Scan for the cell matching the given text and deliver its [x, y] coordinate at center. 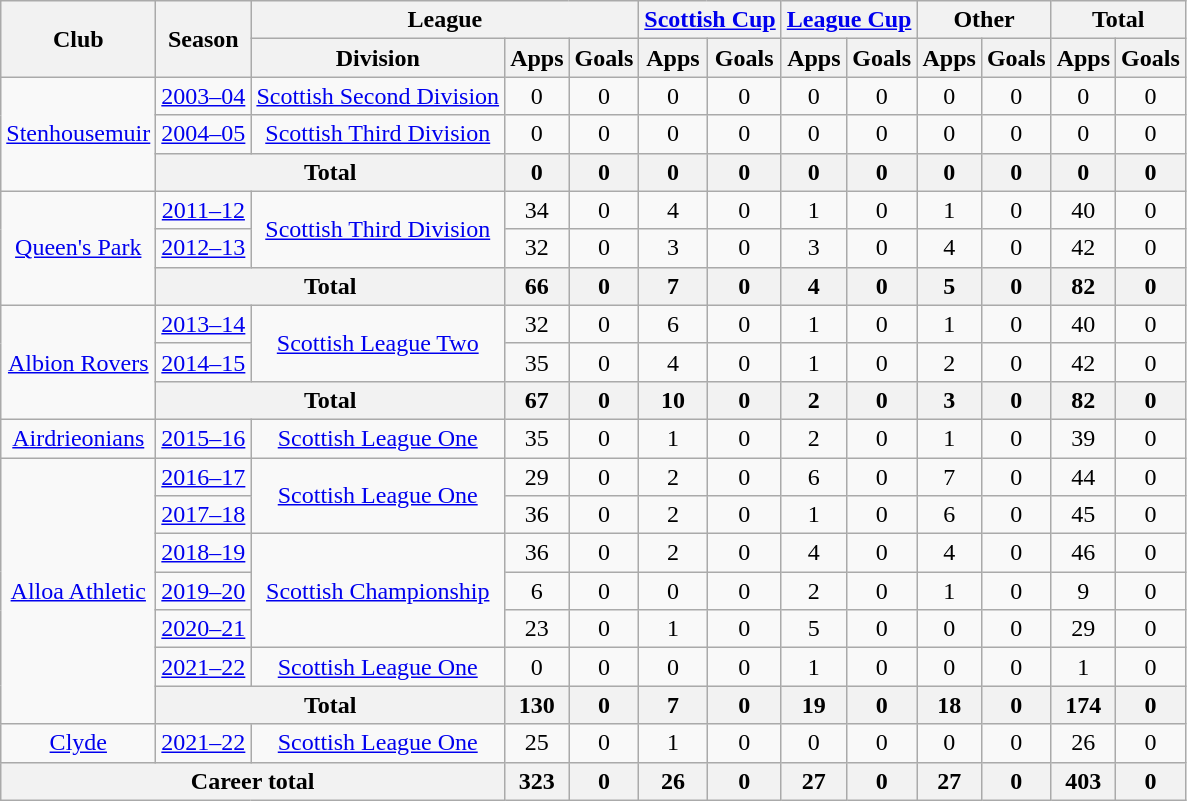
Club [78, 39]
130 [537, 705]
174 [1083, 705]
Stenhousemuir [78, 134]
Season [204, 39]
18 [949, 705]
9 [1083, 591]
Career total [253, 781]
66 [537, 286]
2003–04 [204, 96]
Albion Rovers [78, 362]
Scottish Second Division [378, 96]
League Cup [849, 20]
46 [1083, 553]
Airdrieonians [78, 438]
Division [378, 58]
2014–15 [204, 362]
Clyde [78, 743]
67 [537, 400]
403 [1083, 781]
19 [814, 705]
2012–13 [204, 248]
Scottish Championship [378, 591]
2015–16 [204, 438]
Other [984, 20]
23 [537, 629]
45 [1083, 515]
2019–20 [204, 591]
2018–19 [204, 553]
2020–21 [204, 629]
2004–05 [204, 134]
2011–12 [204, 210]
44 [1083, 477]
Scottish League Two [378, 343]
2016–17 [204, 477]
Alloa Athletic [78, 591]
25 [537, 743]
34 [537, 210]
2017–18 [204, 515]
39 [1083, 438]
League [445, 20]
2013–14 [204, 324]
Scottish Cup [710, 20]
Queen's Park [78, 248]
323 [537, 781]
10 [673, 400]
